Find where the given text appears and provide that cell's center as (x, y) coordinate. 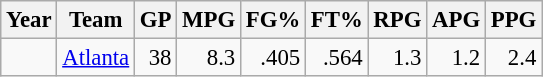
2.4 (513, 58)
38 (156, 58)
Atlanta (96, 58)
MPG (209, 20)
.405 (274, 58)
PPG (513, 20)
RPG (398, 20)
Team (96, 20)
1.2 (456, 58)
APG (456, 20)
FG% (274, 20)
FT% (338, 20)
1.3 (398, 58)
8.3 (209, 58)
.564 (338, 58)
GP (156, 20)
Year (29, 20)
